Determine the (x, y) coordinate at the center of the cell enclosing the given text.  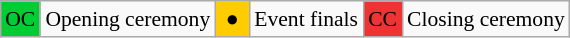
● (232, 19)
Opening ceremony (128, 19)
Event finals (306, 19)
OC (20, 19)
Closing ceremony (486, 19)
CC (382, 19)
